Pinpoint the cell where the given text exists, returning its (X, Y) midpoint coordinate. 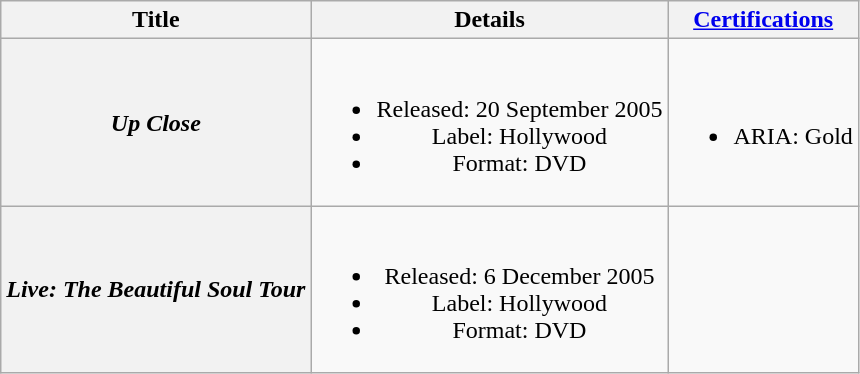
Details (490, 20)
Up Close (156, 122)
Title (156, 20)
ARIA: Gold (763, 122)
Released: 6 December 2005Label: HollywoodFormat: DVD (490, 290)
Certifications (763, 20)
Live: The Beautiful Soul Tour (156, 290)
Released: 20 September 2005Label: HollywoodFormat: DVD (490, 122)
